Locate the cell with the specified text and output its (X, Y) center coordinate. 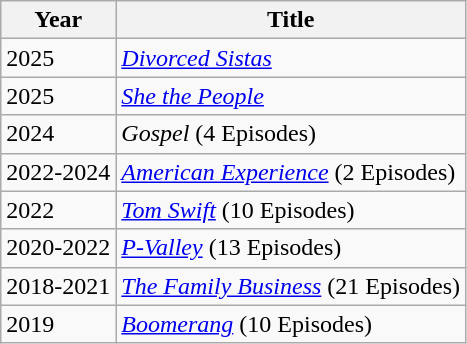
Gospel (4 Episodes) (291, 134)
Title (291, 20)
Year (58, 20)
Divorced Sistas (291, 58)
American Experience (2 Episodes) (291, 172)
2020-2022 (58, 248)
The Family Business (21 Episodes) (291, 286)
Tom Swift (10 Episodes) (291, 210)
2018-2021 (58, 286)
2022-2024 (58, 172)
2019 (58, 324)
P-Valley (13 Episodes) (291, 248)
Boomerang (10 Episodes) (291, 324)
2022 (58, 210)
She the People (291, 96)
2024 (58, 134)
